Pinpoint the cell where the given text exists, returning its [x, y] midpoint coordinate. 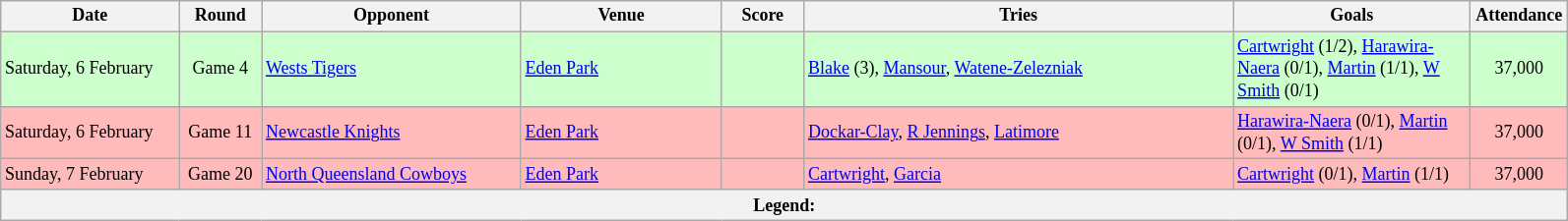
Harawira-Naera (0/1), Martin (0/1), W Smith (1/1) [1352, 133]
Score [763, 16]
Date [91, 16]
Opponent [392, 16]
Goals [1352, 16]
Cartwright, Garcia [1019, 175]
Game 4 [220, 69]
Cartwright (0/1), Martin (1/1) [1352, 175]
Attendance [1520, 16]
Venue [621, 16]
Newcastle Knights [392, 133]
Cartwright (1/2), Harawira-Naera (0/1), Martin (1/1), W Smith (0/1) [1352, 69]
Sunday, 7 February [91, 175]
Round [220, 16]
North Queensland Cowboys [392, 175]
Game 11 [220, 133]
Tries [1019, 16]
Legend: [784, 204]
Wests Tigers [392, 69]
Game 20 [220, 175]
Blake (3), Mansour, Watene-Zelezniak [1019, 69]
Dockar-Clay, R Jennings, Latimore [1019, 133]
